For the text-containing cell, return its midpoint in (X, Y) coordinate format. 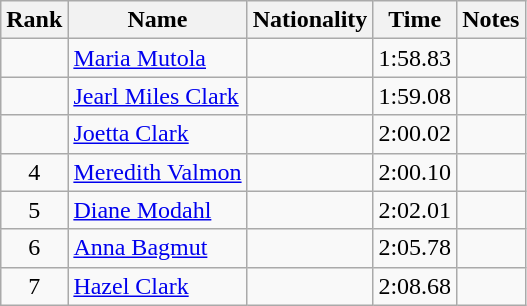
2:00.02 (415, 134)
Anna Bagmut (158, 248)
4 (34, 172)
1:59.08 (415, 96)
Nationality (310, 20)
Joetta Clark (158, 134)
2:05.78 (415, 248)
Diane Modahl (158, 210)
1:58.83 (415, 58)
Meredith Valmon (158, 172)
2:02.01 (415, 210)
Jearl Miles Clark (158, 96)
6 (34, 248)
Time (415, 20)
Hazel Clark (158, 286)
Name (158, 20)
Notes (491, 20)
7 (34, 286)
2:00.10 (415, 172)
Maria Mutola (158, 58)
5 (34, 210)
2:08.68 (415, 286)
Rank (34, 20)
